Capture the cell that displays the provided text and extract its (x, y) central coordinate. 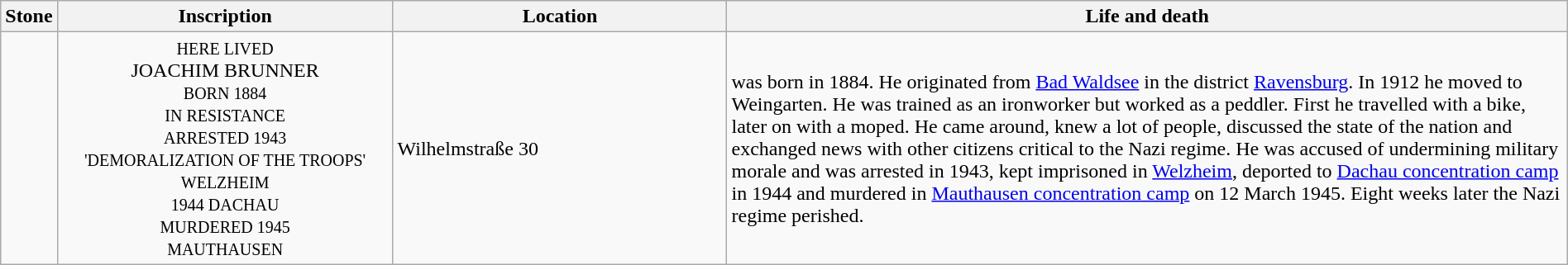
Inscription (225, 17)
Wilhelmstraße 30 (560, 149)
Stone (29, 17)
Life and death (1147, 17)
HERE LIVEDJOACHIM BRUNNERBORN 1884IN RESISTANCEARRESTED 1943'DEMORALIZATION OF THE TROOPS'WELZHEIM1944 DACHAUMURDERED 1945MAUTHAUSEN (225, 149)
Location (560, 17)
